From the cell containing the given text, extract its center point as (x, y) coordinate. 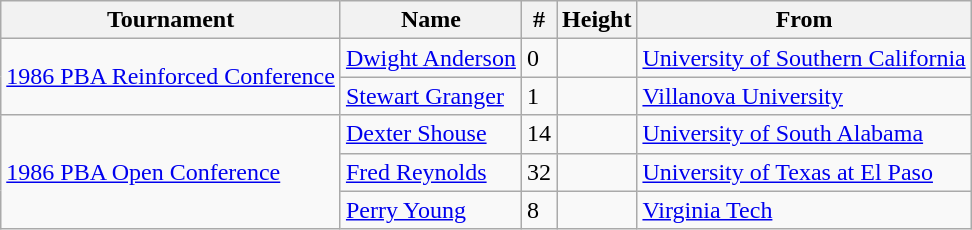
1986 PBA Reinforced Conference (171, 77)
# (538, 20)
Fred Reynolds (430, 172)
Name (430, 20)
Villanova University (804, 96)
University of South Alabama (804, 134)
1986 PBA Open Conference (171, 172)
University of Texas at El Paso (804, 172)
Stewart Granger (430, 96)
Dwight Anderson (430, 58)
1 (538, 96)
14 (538, 134)
Virginia Tech (804, 210)
Tournament (171, 20)
Dexter Shouse (430, 134)
From (804, 20)
32 (538, 172)
Height (597, 20)
0 (538, 58)
Perry Young (430, 210)
8 (538, 210)
University of Southern California (804, 58)
